Return the [X, Y] coordinate for the center point of the cell that contains the specified text.  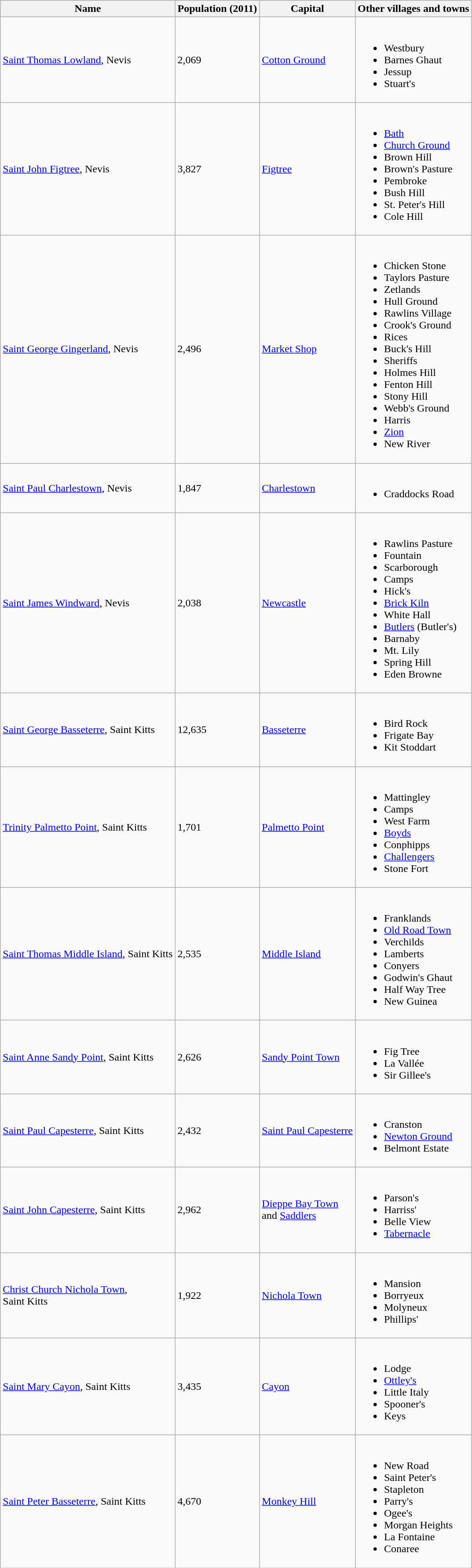
Name [88, 9]
Saint Paul Capesterre, Saint Kitts [88, 1130]
Palmetto Point [307, 827]
Saint Thomas Lowland, Nevis [88, 60]
MansionBorryeuxMolyneuxPhillips' [413, 1295]
2,069 [217, 60]
Sandy Point Town [307, 1057]
Other villages and towns [413, 9]
Saint George Basseterre, Saint Kitts [88, 730]
1,847 [217, 488]
Monkey Hill [307, 1502]
3,827 [217, 169]
Saint George Gingerland, Nevis [88, 349]
Cotton Ground [307, 60]
Nichola Town [307, 1295]
LodgeOttley'sLittle ItalySpooner'sKeys [413, 1387]
2,432 [217, 1130]
Craddocks Road [413, 488]
MattingleyCampsWest FarmBoydsConphippsChallengersStone Fort [413, 827]
Rawlins PastureFountainScarboroughCampsHick'sBrick KilnWhite HallButlers (Butler's)BarnabyMt. LilySpring HillEden Browne [413, 603]
Dieppe Bay Townand Saddlers [307, 1210]
3,435 [217, 1387]
Saint Anne Sandy Point, Saint Kitts [88, 1057]
New RoadSaint Peter'sStapletonParry'sOgee'sMorgan HeightsLa FontaineConaree [413, 1502]
CranstonNewton GroundBelmont Estate [413, 1130]
12,635 [217, 730]
Saint James Windward, Nevis [88, 603]
2,626 [217, 1057]
4,670 [217, 1502]
Basseterre [307, 730]
2,962 [217, 1210]
Parson'sHarriss'Belle ViewTabernacle [413, 1210]
Figtree [307, 169]
Charlestown [307, 488]
2,496 [217, 349]
Saint Paul Capesterre [307, 1130]
Market Shop [307, 349]
Capital [307, 9]
1,922 [217, 1295]
1,701 [217, 827]
Cayon [307, 1387]
Population (2011) [217, 9]
Saint John Figtree, Nevis [88, 169]
Christ Church Nichola Town,Saint Kitts [88, 1295]
Newcastle [307, 603]
2,038 [217, 603]
WestburyBarnes GhautJessupStuart's [413, 60]
Saint Paul Charlestown, Nevis [88, 488]
Saint Mary Cayon, Saint Kitts [88, 1387]
Middle Island [307, 954]
Saint Thomas Middle Island, Saint Kitts [88, 954]
FranklandsOld Road TownVerchildsLambertsConyersGodwin's GhautHalf Way TreeNew Guinea [413, 954]
Bird RockFrigate BayKit Stoddart [413, 730]
2,535 [217, 954]
Trinity Palmetto Point, Saint Kitts [88, 827]
Saint Peter Basseterre, Saint Kitts [88, 1502]
Fig TreeLa ValléeSir Gillee's [413, 1057]
Saint John Capesterre, Saint Kitts [88, 1210]
BathChurch GroundBrown HillBrown's PasturePembrokeBush HillSt. Peter's HillCole Hill [413, 169]
